Output the (X, Y) coordinate of the center of the cell containing the given text.  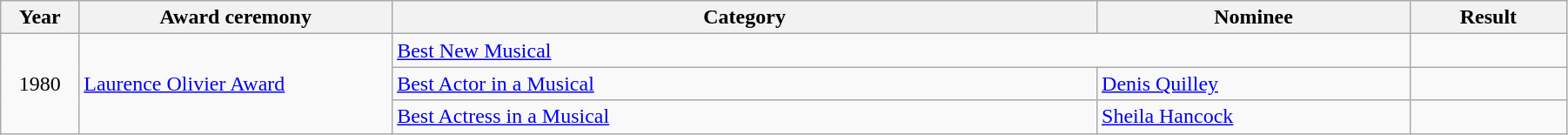
Best Actress in a Musical (745, 117)
Result (1488, 17)
Best New Musical (901, 51)
Year (40, 17)
Nominee (1254, 17)
Best Actor in a Musical (745, 84)
1980 (40, 84)
Award ceremony (236, 17)
Laurence Olivier Award (236, 84)
Denis Quilley (1254, 84)
Sheila Hancock (1254, 117)
Category (745, 17)
